Detect which cell encompasses the target text, then output its [x, y] center coordinate. 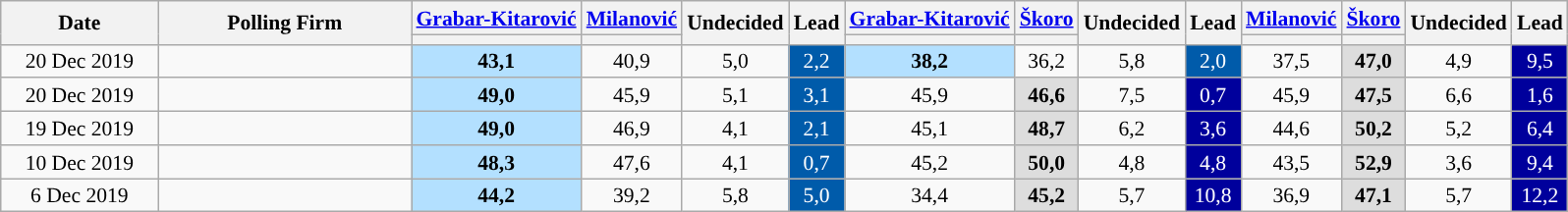
1,6 [1540, 95]
6,2 [1132, 129]
6,6 [1458, 95]
45,1 [929, 129]
50,2 [1373, 129]
48,3 [495, 162]
50,0 [1047, 162]
2,0 [1212, 61]
9,5 [1540, 61]
Date [80, 23]
38,2 [929, 61]
4,9 [1458, 61]
12,2 [1540, 195]
44,2 [495, 195]
2,2 [817, 61]
37,5 [1291, 61]
46,9 [632, 129]
36,9 [1291, 195]
5,1 [735, 95]
10 Dec 2019 [80, 162]
10,8 [1212, 195]
19 Dec 2019 [80, 129]
6,4 [1540, 129]
48,7 [1047, 129]
46,6 [1047, 95]
2,1 [817, 129]
39,2 [632, 195]
47,6 [632, 162]
Polling Firm [285, 23]
34,4 [929, 195]
7,5 [1132, 95]
36,2 [1047, 61]
52,9 [1373, 162]
5,2 [1458, 129]
47,5 [1373, 95]
40,9 [632, 61]
9,4 [1540, 162]
44,6 [1291, 129]
43,5 [1291, 162]
47,0 [1373, 61]
43,1 [495, 61]
3,1 [817, 95]
6 Dec 2019 [80, 195]
47,1 [1373, 195]
